Output the [X, Y] coordinate of the center of the cell containing the given text.  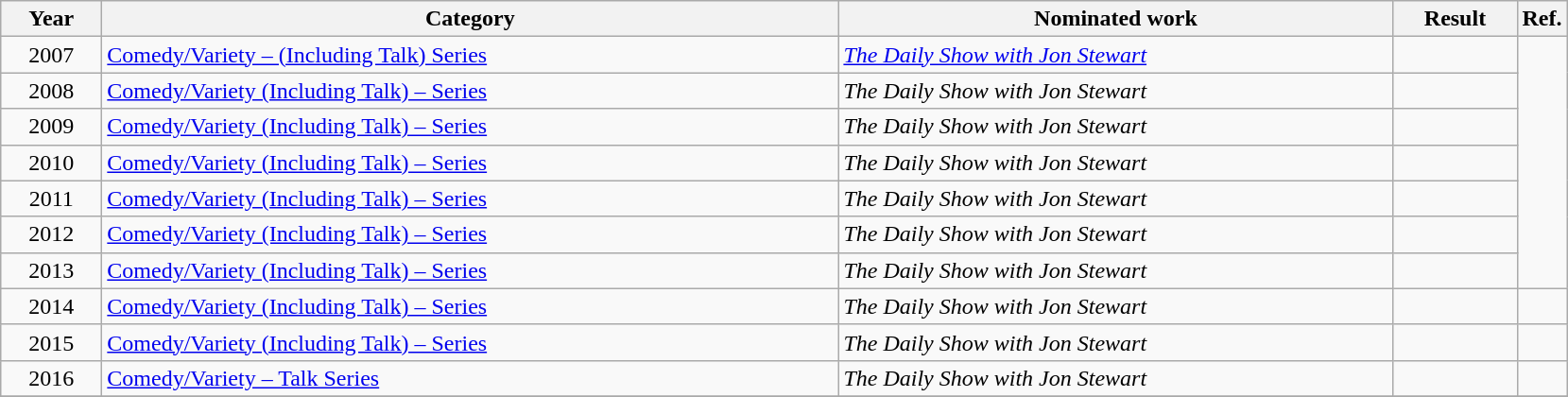
2016 [51, 378]
2013 [51, 270]
2014 [51, 306]
2011 [51, 198]
Result [1456, 19]
2008 [51, 91]
Comedy/Variety – Talk Series [471, 378]
Nominated work [1115, 19]
2007 [51, 55]
2012 [51, 234]
Year [51, 19]
2015 [51, 342]
Comedy/Variety – (Including Talk) Series [471, 55]
Category [471, 19]
2009 [51, 127]
2010 [51, 163]
Ref. [1542, 19]
